Scan for the cell matching the given text and deliver its (x, y) coordinate at center. 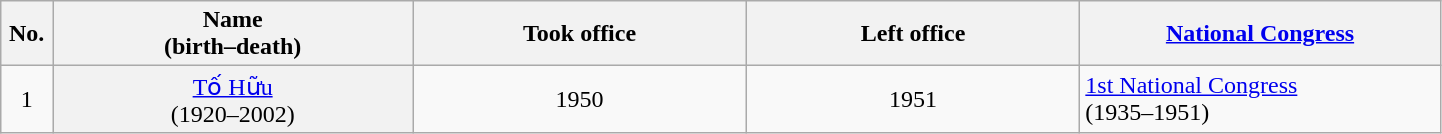
Name(birth–death) (232, 34)
1st National Congress(1935–1951) (1260, 100)
National Congress (1260, 34)
Left office (913, 34)
1951 (913, 100)
Tố Hữu(1920–2002) (232, 100)
No. (27, 34)
Took office (580, 34)
1 (27, 100)
1950 (580, 100)
